Locate the cell with the specified text and output its (x, y) center coordinate. 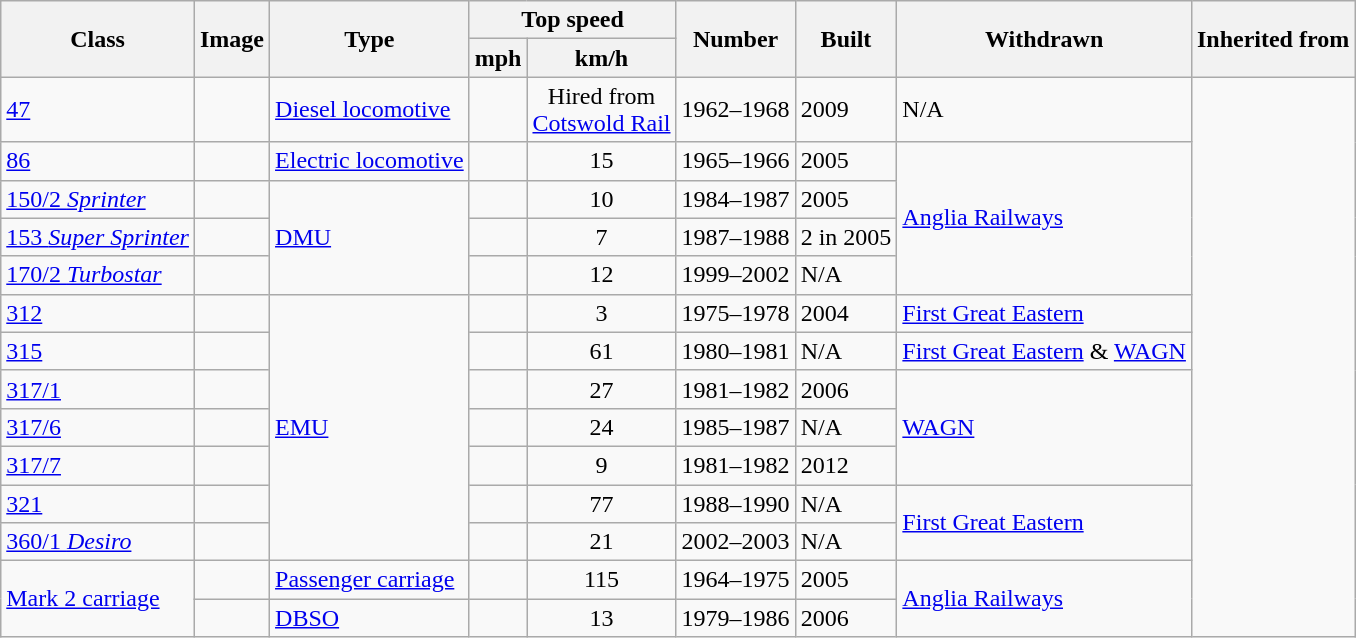
km/h (602, 58)
Electric locomotive (370, 161)
115 (602, 580)
Top speed (572, 20)
7 (602, 237)
1962–1968 (736, 110)
15 (602, 161)
1965–1966 (736, 161)
mph (498, 58)
1980–1981 (736, 351)
2 in 2005 (846, 237)
1999–2002 (736, 275)
360/1 Desiro (98, 542)
1985–1987 (736, 427)
24 (602, 427)
2009 (846, 110)
Inherited from (1272, 39)
315 (98, 351)
1988–1990 (736, 503)
2002–2003 (736, 542)
77 (602, 503)
Withdrawn (1044, 39)
27 (602, 389)
Built (846, 39)
170/2 Turbostar (98, 275)
Type (370, 39)
86 (98, 161)
153 Super Sprinter (98, 237)
Passenger carriage (370, 580)
312 (98, 313)
47 (98, 110)
317/7 (98, 465)
WAGN (1044, 427)
1975–1978 (736, 313)
DMU (370, 237)
1964–1975 (736, 580)
10 (602, 199)
Image (232, 39)
Class (98, 39)
9 (602, 465)
1987–1988 (736, 237)
EMU (370, 427)
21 (602, 542)
150/2 Sprinter (98, 199)
3 (602, 313)
2004 (846, 313)
DBSO (370, 618)
13 (602, 618)
321 (98, 503)
12 (602, 275)
61 (602, 351)
317/6 (98, 427)
Diesel locomotive (370, 110)
Number (736, 39)
1979–1986 (736, 618)
Mark 2 carriage (98, 599)
First Great Eastern & WAGN (1044, 351)
2012 (846, 465)
Hired fromCotswold Rail (602, 110)
1984–1987 (736, 199)
317/1 (98, 389)
